Return [X, Y] of the center of cell containing provided text 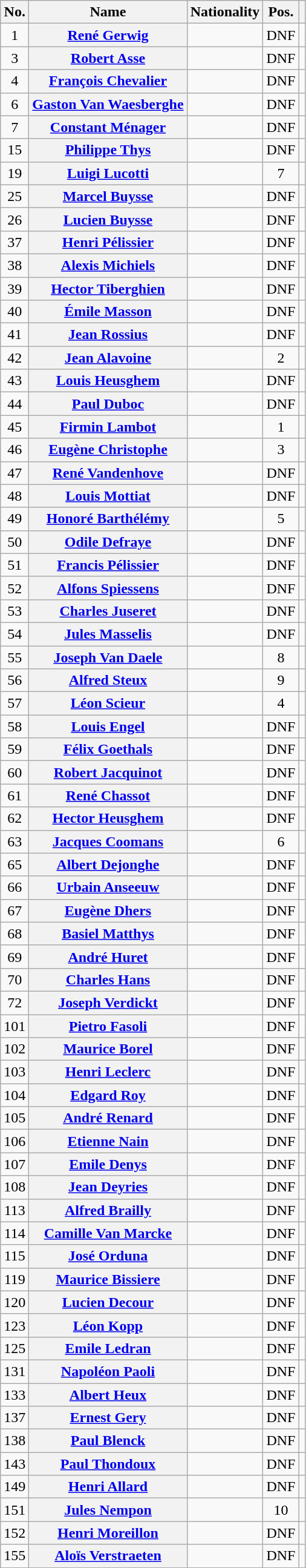
9 [281, 680]
Alfred Steux [108, 680]
Émile Masson [108, 312]
Paul Blenck [108, 1441]
62 [15, 819]
Basiel Matthys [108, 934]
Constant Ménager [108, 127]
Lucien Decour [108, 1302]
67 [15, 911]
Eugène Dhers [108, 911]
Jules Nempon [108, 1510]
44 [15, 404]
138 [15, 1441]
59 [15, 749]
François Chevalier [108, 81]
45 [15, 427]
Jean Deyries [108, 1187]
49 [15, 519]
152 [15, 1533]
68 [15, 934]
120 [15, 1302]
108 [15, 1187]
Louis Engel [108, 726]
37 [15, 242]
Henri Moreillon [108, 1533]
Philippe Thys [108, 150]
131 [15, 1371]
106 [15, 1141]
André Renard [108, 1118]
19 [15, 173]
123 [15, 1325]
48 [15, 496]
104 [15, 1095]
69 [15, 957]
Jules Masselis [108, 634]
125 [15, 1348]
10 [281, 1510]
André Huret [108, 957]
38 [15, 265]
43 [15, 381]
Name [108, 12]
47 [15, 473]
66 [15, 888]
Nationality [225, 12]
105 [15, 1118]
Napoléon Paoli [108, 1371]
54 [15, 634]
155 [15, 1556]
Jean Rossius [108, 335]
René Gerwig [108, 35]
Alexis Michiels [108, 265]
Aloïs Verstraeten [108, 1556]
39 [15, 289]
57 [15, 703]
Maurice Bissiere [108, 1279]
Félix Goethals [108, 749]
Jean Alavoine [108, 358]
Paul Duboc [108, 404]
Robert Asse [108, 58]
143 [15, 1464]
Hector Heusghem [108, 819]
No. [15, 12]
46 [15, 450]
63 [15, 842]
65 [15, 865]
102 [15, 1049]
133 [15, 1394]
115 [15, 1256]
Marcel Buysse [108, 196]
58 [15, 726]
Joseph Verdickt [108, 1003]
8 [281, 657]
15 [15, 150]
2 [281, 358]
Honoré Barthélémy [108, 519]
113 [15, 1210]
Odile Defraye [108, 542]
Alfons Spiessens [108, 588]
61 [15, 796]
Robert Jacquinot [108, 772]
Charles Hans [108, 980]
Joseph Van Daele [108, 657]
Emile Ledran [108, 1348]
Alfred Brailly [108, 1210]
Louis Mottiat [108, 496]
107 [15, 1164]
Hector Tiberghien [108, 289]
Henri Allard [108, 1487]
Henri Pélissier [108, 242]
Lucien Buysse [108, 219]
151 [15, 1510]
60 [15, 772]
Louis Heusghem [108, 381]
Luigi Lucotti [108, 173]
101 [15, 1026]
Pietro Fasoli [108, 1026]
55 [15, 657]
Emile Denys [108, 1164]
52 [15, 588]
Firmin Lambot [108, 427]
41 [15, 335]
Eugène Christophe [108, 450]
Ernest Gery [108, 1418]
Charles Juseret [108, 611]
Etienne Nain [108, 1141]
Henri Leclerc [108, 1072]
Pos. [281, 12]
26 [15, 219]
56 [15, 680]
Paul Thondoux [108, 1464]
Gaston Van Waesberghe [108, 104]
Francis Pélissier [108, 565]
149 [15, 1487]
50 [15, 542]
51 [15, 565]
119 [15, 1279]
53 [15, 611]
Léon Scieur [108, 703]
José Orduna [108, 1256]
70 [15, 980]
Urbain Anseeuw [108, 888]
René Vandenhove [108, 473]
72 [15, 1003]
114 [15, 1233]
Jacques Coomans [108, 842]
137 [15, 1418]
Albert Heux [108, 1394]
Edgard Roy [108, 1095]
5 [281, 519]
42 [15, 358]
René Chassot [108, 796]
Albert Dejonghe [108, 865]
Maurice Borel [108, 1049]
25 [15, 196]
103 [15, 1072]
Léon Kopp [108, 1325]
Camille Van Marcke [108, 1233]
40 [15, 312]
